Output the [X, Y] coordinate of the center of the cell containing the given text.  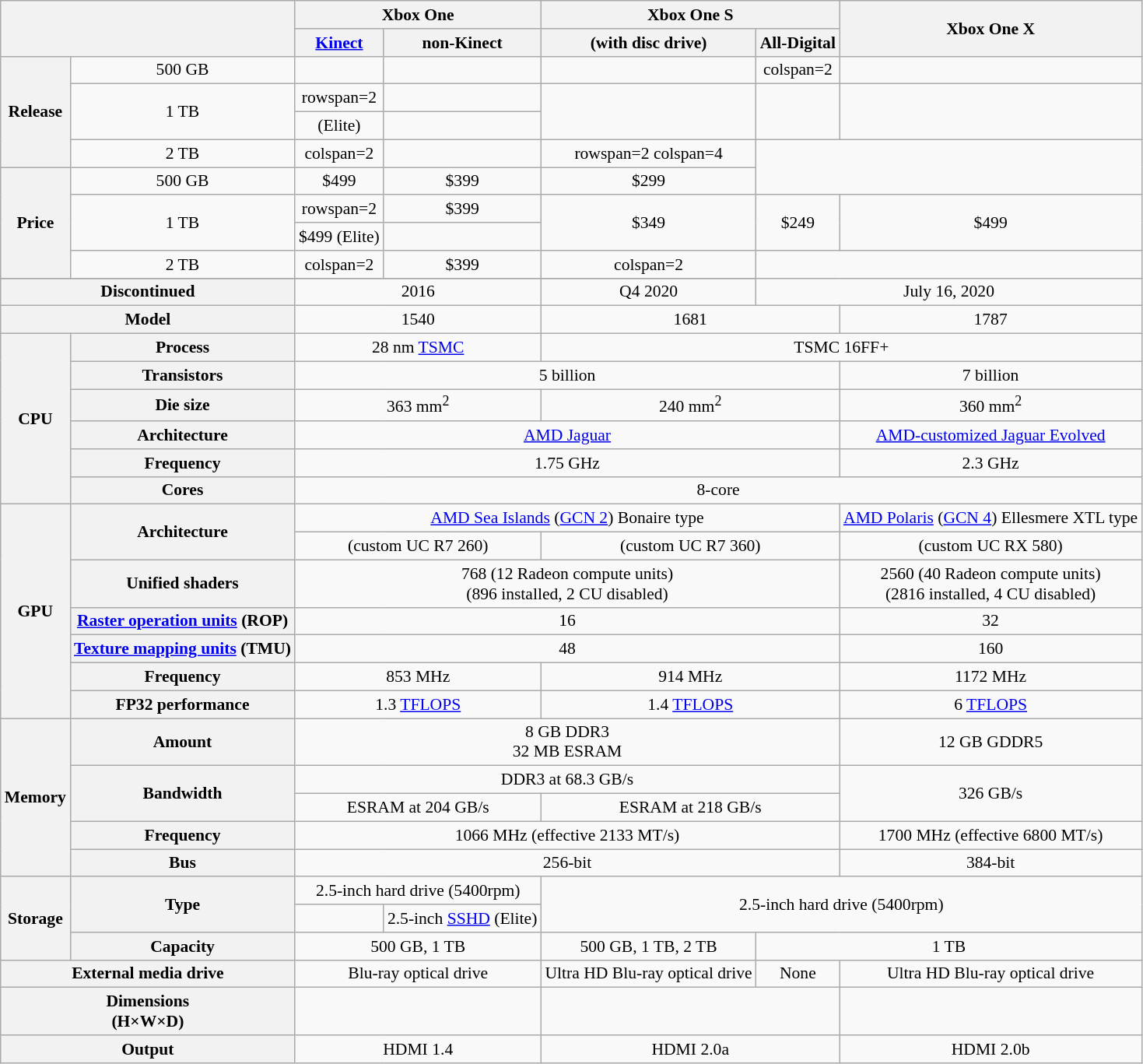
$249 [798, 223]
1540 [418, 320]
2.5-inch SSHD (Elite) [462, 918]
384-bit [990, 863]
Die size [182, 405]
768 (12 Radeon compute units)(896 installed, 2 CU disabled) [567, 584]
12 GB GDDR5 [990, 743]
500 GB, 1 TB, 2 TB [648, 946]
All-Digital [798, 43]
HDMI 2.0b [990, 1049]
Raster operation units (ROP) [182, 621]
AMD Polaris (GCN 4) Ellesmere XTL type [990, 518]
240 mm2 [690, 405]
500 GB, 1 TB [418, 946]
(custom UC R7 260) [418, 546]
Dimensions(H×W×D) [148, 1012]
1066 MHz (effective 2133 MT/s) [567, 835]
Unified shaders [182, 584]
Xbox One [418, 15]
7 billion [990, 375]
AMD-customized Jaguar Evolved [990, 435]
Output [148, 1049]
Bandwidth [182, 794]
Xbox One X [990, 28]
326 GB/s [990, 794]
rowspan=2 colspan=4 [648, 153]
1681 [690, 320]
8 GB DDR332 MB ESRAM [567, 743]
16 [567, 621]
2016 [418, 292]
8-core [718, 490]
GPU [36, 612]
(with disc drive) [648, 43]
Memory [36, 798]
Texture mapping units (TMU) [182, 649]
32 [990, 621]
1700 MHz (effective 6800 MT/s) [990, 835]
Storage [36, 918]
Amount [182, 743]
Process [182, 348]
$499 (Elite) [339, 237]
None [798, 974]
AMD Sea Islands (GCN 2) Bonaire type [567, 518]
853 MHz [418, 677]
HDMI 1.4 [418, 1049]
48 [567, 649]
6 TFLOPS [990, 704]
External media drive [148, 974]
July 16, 2020 [949, 292]
2.3 GHz [990, 463]
HDMI 2.0a [690, 1049]
(Elite) [339, 126]
(custom UC RX 580) [990, 546]
non-Kinect [462, 43]
ESRAM at 218 GB/s [690, 808]
Price [36, 223]
Blu-ray optical drive [418, 974]
1172 MHz [990, 677]
DDR3 at 68.3 GB/s [567, 780]
914 MHz [690, 677]
Cores [182, 490]
$349 [648, 223]
2560 (40 Radeon compute units)(2816 installed, 4 CU disabled) [990, 584]
Bus [182, 863]
Release [36, 111]
Kinect [339, 43]
(custom UC R7 360) [690, 546]
CPU [36, 419]
256-bit [567, 863]
Q4 2020 [648, 292]
$299 [648, 181]
28 nm TSMC [418, 348]
Model [148, 320]
5 billion [567, 375]
1.75 GHz [567, 463]
ESRAM at 204 GB/s [418, 808]
160 [990, 649]
1.3 TFLOPS [418, 704]
1787 [990, 320]
360 mm2 [990, 405]
Xbox One S [690, 15]
363 mm2 [418, 405]
Transistors [182, 375]
FP32 performance [182, 704]
Discontinued [148, 292]
Capacity [182, 946]
1.4 TFLOPS [690, 704]
Type [182, 904]
AMD Jaguar [567, 435]
TSMC 16FF+ [841, 348]
